Determine the (X, Y) coordinate at the center of the cell enclosing the given text.  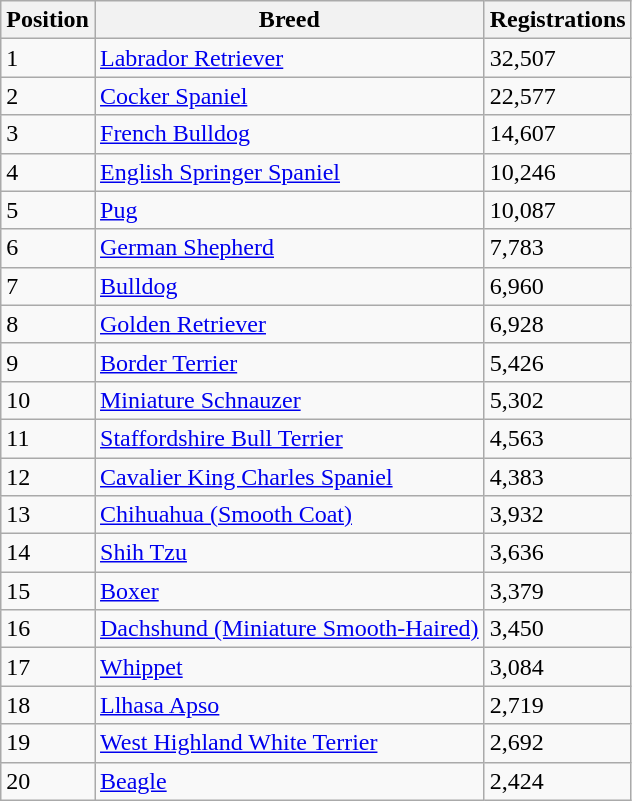
2,424 (558, 781)
Cocker Spaniel (289, 96)
13 (48, 515)
2 (48, 96)
6,960 (558, 286)
6,928 (558, 324)
32,507 (558, 58)
Whippet (289, 667)
3,379 (558, 591)
Boxer (289, 591)
Dachshund (Miniature Smooth-Haired) (289, 629)
Shih Tzu (289, 553)
Labrador Retriever (289, 58)
4 (48, 172)
Golden Retriever (289, 324)
Llhasa Apso (289, 705)
Beagle (289, 781)
5,426 (558, 362)
3 (48, 134)
7 (48, 286)
2,692 (558, 743)
West Highland White Terrier (289, 743)
14,607 (558, 134)
5,302 (558, 400)
Staffordshire Bull Terrier (289, 438)
3,084 (558, 667)
Chihuahua (Smooth Coat) (289, 515)
3,636 (558, 553)
4,563 (558, 438)
14 (48, 553)
4,383 (558, 477)
11 (48, 438)
Registrations (558, 20)
20 (48, 781)
Breed (289, 20)
8 (48, 324)
17 (48, 667)
3,932 (558, 515)
3,450 (558, 629)
6 (48, 248)
Bulldog (289, 286)
French Bulldog (289, 134)
19 (48, 743)
Border Terrier (289, 362)
Pug (289, 210)
9 (48, 362)
Miniature Schnauzer (289, 400)
5 (48, 210)
Position (48, 20)
1 (48, 58)
10,087 (558, 210)
22,577 (558, 96)
2,719 (558, 705)
10 (48, 400)
16 (48, 629)
German Shepherd (289, 248)
7,783 (558, 248)
15 (48, 591)
English Springer Spaniel (289, 172)
Cavalier King Charles Spaniel (289, 477)
10,246 (558, 172)
12 (48, 477)
18 (48, 705)
